Return the [X, Y] coordinate for the center point of the cell that contains the specified text.  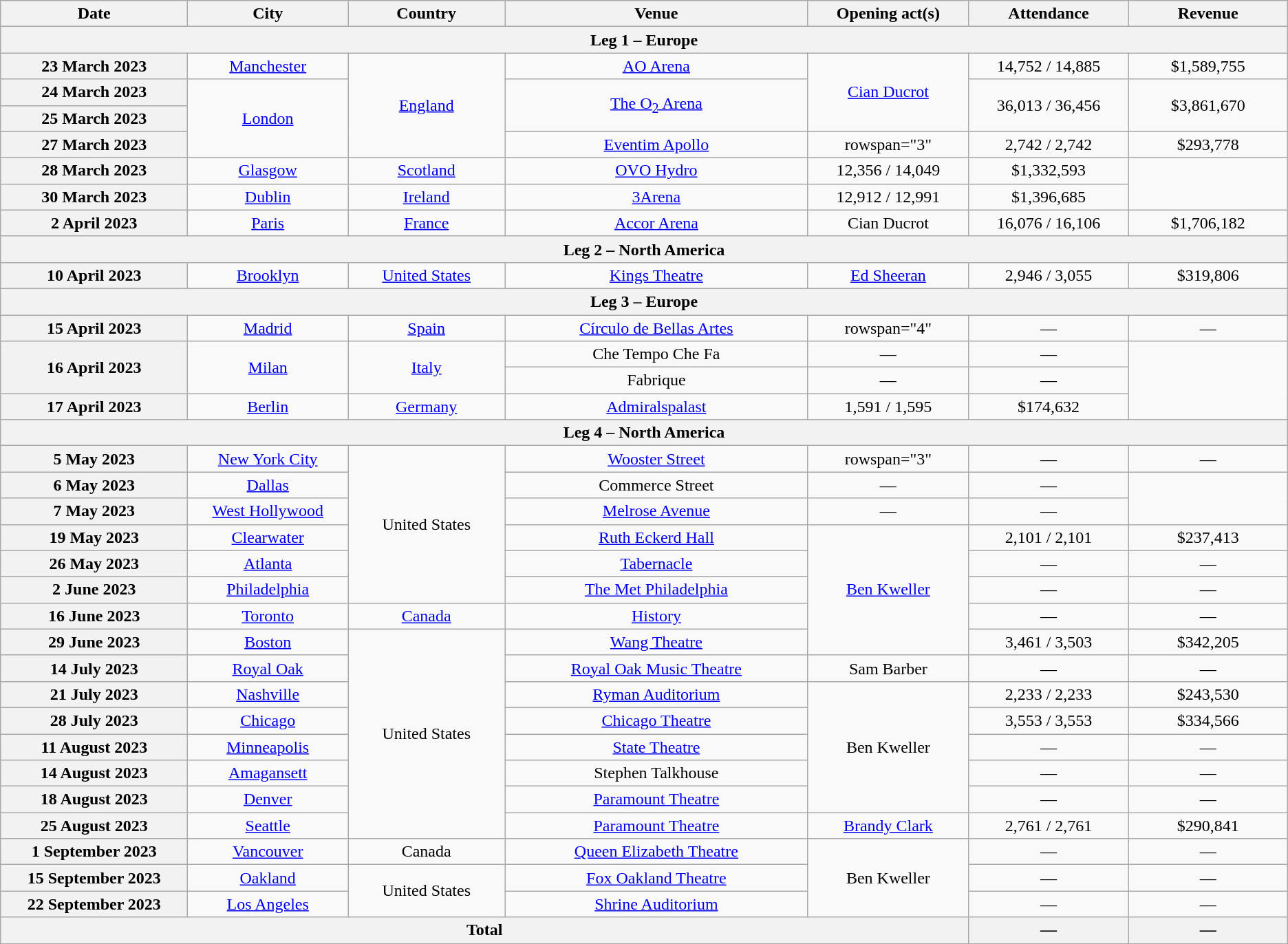
30 March 2023 [94, 197]
OVO Hydro [656, 171]
2,761 / 2,761 [1049, 826]
1,591 / 1,595 [888, 407]
Eventim Apollo [656, 144]
Brooklyn [268, 275]
Wooster Street [656, 459]
2 April 2023 [94, 223]
$174,632 [1049, 407]
3Arena [656, 197]
Chicago Theatre [656, 720]
16 April 2023 [94, 367]
Dallas [268, 485]
$243,530 [1208, 694]
$3,861,670 [1208, 105]
Accor Arena [656, 223]
2,233 / 2,233 [1049, 694]
27 March 2023 [94, 144]
City [268, 14]
3,553 / 3,553 [1049, 720]
$293,778 [1208, 144]
Toronto [268, 616]
$237,413 [1208, 537]
Spain [427, 328]
Minneapolis [268, 747]
Fox Oakland Theatre [656, 878]
Tabernacle [656, 564]
Berlin [268, 407]
19 May 2023 [94, 537]
11 August 2023 [94, 747]
14 July 2023 [94, 668]
Venue [656, 14]
Dublin [268, 197]
5 May 2023 [94, 459]
Los Angeles [268, 904]
Atlanta [268, 564]
Shrine Auditorium [656, 904]
28 March 2023 [94, 171]
26 May 2023 [94, 564]
12,356 / 14,049 [888, 171]
Ireland [427, 197]
Círculo de Bellas Artes [656, 328]
Opening act(s) [888, 14]
23 March 2023 [94, 66]
Queen Elizabeth Theatre [656, 852]
14,752 / 14,885 [1049, 66]
Madrid [268, 328]
$1,589,755 [1208, 66]
State Theatre [656, 747]
22 September 2023 [94, 904]
17 April 2023 [94, 407]
Denver [268, 800]
The O2 Arena [656, 105]
Admiralspalast [656, 407]
Ruth Eckerd Hall [656, 537]
Leg 1 – Europe [644, 40]
14 August 2023 [94, 773]
Fabrique [656, 380]
Germany [427, 407]
Seattle [268, 826]
$334,566 [1208, 720]
London [268, 118]
Philadelphia [268, 590]
Attendance [1049, 14]
Brandy Clark [888, 826]
Manchester [268, 66]
Kings Theatre [656, 275]
Leg 4 – North America [644, 433]
28 July 2023 [94, 720]
Paris [268, 223]
18 August 2023 [94, 800]
$1,332,593 [1049, 171]
$342,205 [1208, 642]
$1,706,182 [1208, 223]
Ed Sheeran [888, 275]
6 May 2023 [94, 485]
Amagansett [268, 773]
Scotland [427, 171]
2,946 / 3,055 [1049, 275]
Leg 2 – North America [644, 249]
25 August 2023 [94, 826]
Nashville [268, 694]
Country [427, 14]
Oakland [268, 878]
2,101 / 2,101 [1049, 537]
Royal Oak Music Theatre [656, 668]
36,013 / 36,456 [1049, 105]
rowspan="4" [888, 328]
Sam Barber [888, 668]
France [427, 223]
Che Tempo Che Fa [656, 354]
16 June 2023 [94, 616]
Commerce Street [656, 485]
West Hollywood [268, 511]
Leg 3 – Europe [644, 301]
$290,841 [1208, 826]
1 September 2023 [94, 852]
3,461 / 3,503 [1049, 642]
Italy [427, 367]
Wang Theatre [656, 642]
29 June 2023 [94, 642]
7 May 2023 [94, 511]
2,742 / 2,742 [1049, 144]
10 April 2023 [94, 275]
Glasgow [268, 171]
Revenue [1208, 14]
Melrose Avenue [656, 511]
Date [94, 14]
21 July 2023 [94, 694]
Chicago [268, 720]
Ryman Auditorium [656, 694]
Royal Oak [268, 668]
AO Arena [656, 66]
Stephen Talkhouse [656, 773]
Boston [268, 642]
$1,396,685 [1049, 197]
Vancouver [268, 852]
25 March 2023 [94, 118]
12,912 / 12,991 [888, 197]
The Met Philadelphia [656, 590]
Clearwater [268, 537]
Total [484, 930]
2 June 2023 [94, 590]
Milan [268, 367]
24 March 2023 [94, 92]
History [656, 616]
England [427, 105]
16,076 / 16,106 [1049, 223]
15 April 2023 [94, 328]
$319,806 [1208, 275]
New York City [268, 459]
15 September 2023 [94, 878]
